Extract the (X, Y) coordinate from the center of the cell holding the provided text.  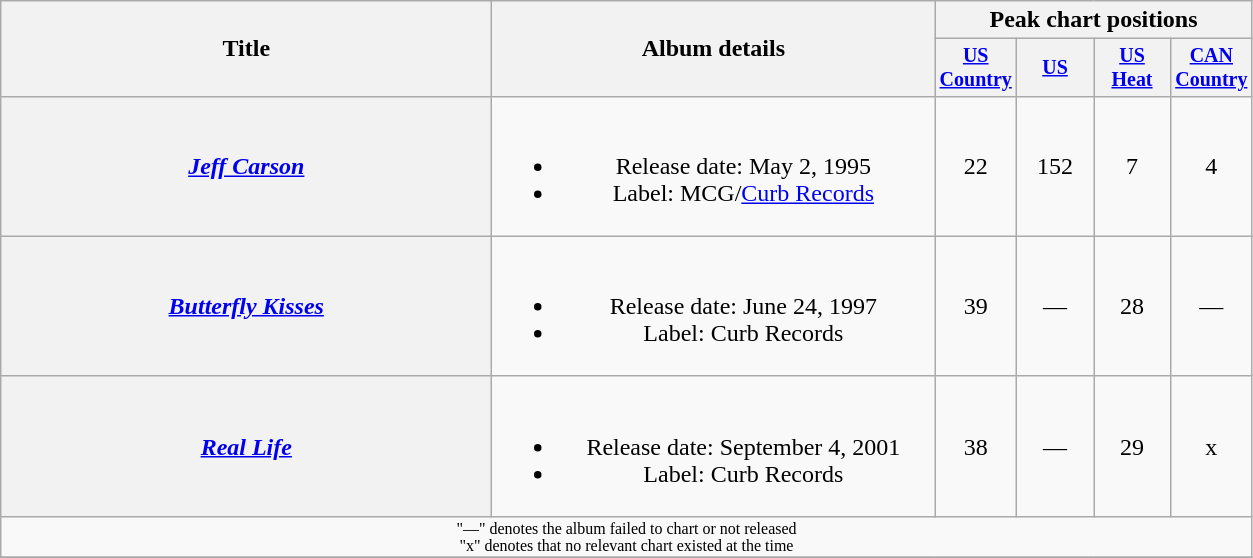
Butterfly Kisses (246, 306)
Jeff Carson (246, 166)
Release date: June 24, 1997Label: Curb Records (714, 306)
38 (976, 446)
Peak chart positions (1094, 20)
CAN Country (1211, 68)
Title (246, 49)
"—" denotes the album failed to chart or not released"x" denotes that no relevant chart existed at the time (626, 536)
28 (1132, 306)
4 (1211, 166)
Release date: May 2, 1995Label: MCG/Curb Records (714, 166)
7 (1132, 166)
152 (1056, 166)
29 (1132, 446)
Album details (714, 49)
Real Life (246, 446)
22 (976, 166)
Release date: September 4, 2001Label: Curb Records (714, 446)
x (1211, 446)
US Heat (1132, 68)
US Country (976, 68)
39 (976, 306)
US (1056, 68)
